Extract the [x, y] coordinate from the center of the cell holding the provided text.  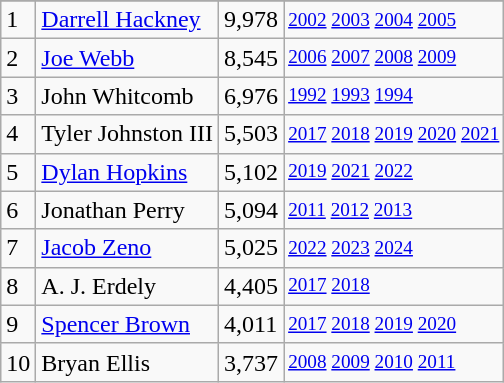
A. J. Erdely [128, 286]
3 [18, 96]
John Whitcomb [128, 96]
3,737 [252, 362]
6 [18, 210]
2002 2003 2004 2005 [394, 20]
4,011 [252, 324]
8,545 [252, 58]
2011 2012 2013 [394, 210]
Bryan Ellis [128, 362]
Darrell Hackney [128, 20]
Jacob Zeno [128, 248]
2008 2009 2010 2011 [394, 362]
5,102 [252, 172]
7 [18, 248]
4,405 [252, 286]
2017 2018 [394, 286]
2 [18, 58]
5,025 [252, 248]
5,094 [252, 210]
2019 2021 2022 [394, 172]
9,978 [252, 20]
2022 2023 2024 [394, 248]
1992 1993 1994 [394, 96]
Spencer Brown [128, 324]
5,503 [252, 134]
8 [18, 286]
Tyler Johnston III [128, 134]
6,976 [252, 96]
4 [18, 134]
1 [18, 20]
2017 2018 2019 2020 [394, 324]
2006 2007 2008 2009 [394, 58]
2017 2018 2019 2020 2021 [394, 134]
Dylan Hopkins [128, 172]
Jonathan Perry [128, 210]
10 [18, 362]
5 [18, 172]
Joe Webb [128, 58]
9 [18, 324]
